Provide the [x, y] coordinate of the cell's center where the given text is located.  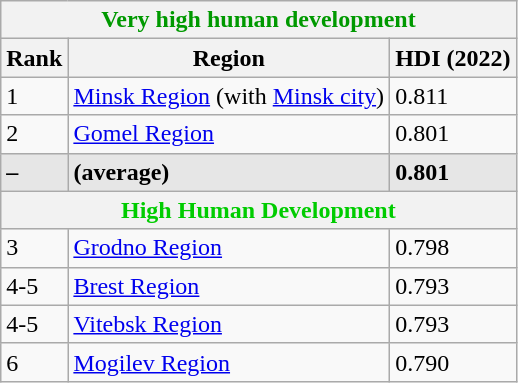
Very high human development [258, 20]
Brest Region [229, 286]
HDI (2022) [453, 58]
1 [34, 96]
High Human Development [258, 210]
3 [34, 248]
Rank [34, 58]
6 [34, 362]
Grodno Region [229, 248]
Region [229, 58]
(average) [229, 172]
Minsk Region (with Minsk city) [229, 96]
Mogilev Region [229, 362]
2 [34, 134]
Vitebsk Region [229, 324]
– [34, 172]
0.811 [453, 96]
0.790 [453, 362]
0.798 [453, 248]
Gomel Region [229, 134]
